Capture the cell that displays the provided text and extract its [X, Y] central coordinate. 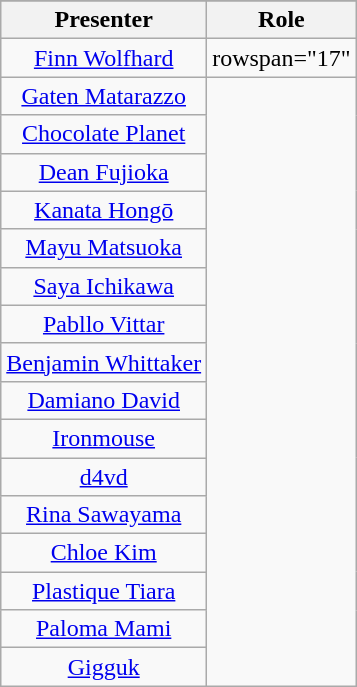
Dean Fujioka [104, 172]
Role [282, 20]
Finn Wolfhard [104, 58]
Benjamin Whittaker [104, 362]
Presenter [104, 20]
Gigguk [104, 667]
d4vd [104, 477]
Plastique Tiara [104, 591]
Pabllo Vittar [104, 324]
Mayu Matsuoka [104, 248]
Chocolate Planet [104, 134]
Rina Sawayama [104, 515]
Chloe Kim [104, 553]
Gaten Matarazzo [104, 96]
Paloma Mami [104, 629]
rowspan="17" [282, 58]
Ironmouse [104, 438]
Damiano David [104, 400]
Kanata Hongō [104, 210]
Saya Ichikawa [104, 286]
